Identify which cell holds the provided text, then report its (X, Y) central coordinate. 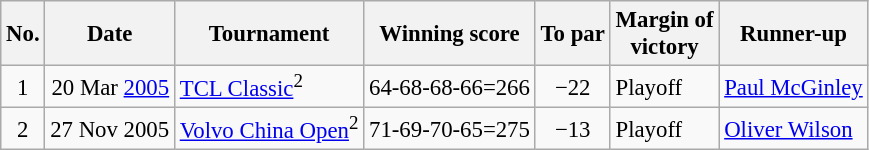
71-69-70-65=275 (450, 129)
No. (23, 34)
Oliver Wilson (794, 129)
Date (110, 34)
2 (23, 129)
27 Nov 2005 (110, 129)
64-68-68-66=266 (450, 87)
Margin ofvictory (664, 34)
20 Mar 2005 (110, 87)
Winning score (450, 34)
Tournament (268, 34)
1 (23, 87)
To par (572, 34)
Runner-up (794, 34)
TCL Classic2 (268, 87)
Volvo China Open2 (268, 129)
−22 (572, 87)
−13 (572, 129)
Paul McGinley (794, 87)
